Identify which cell holds the provided text, then report its (x, y) central coordinate. 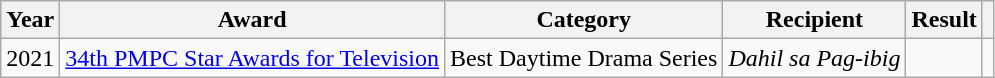
Recipient (814, 20)
Dahil sa Pag-ibig (814, 58)
Award (252, 20)
2021 (30, 58)
34th PMPC Star Awards for Television (252, 58)
Category (584, 20)
Result (944, 20)
Best Daytime Drama Series (584, 58)
Year (30, 20)
